Scan for the cell matching the given text and deliver its (X, Y) coordinate at center. 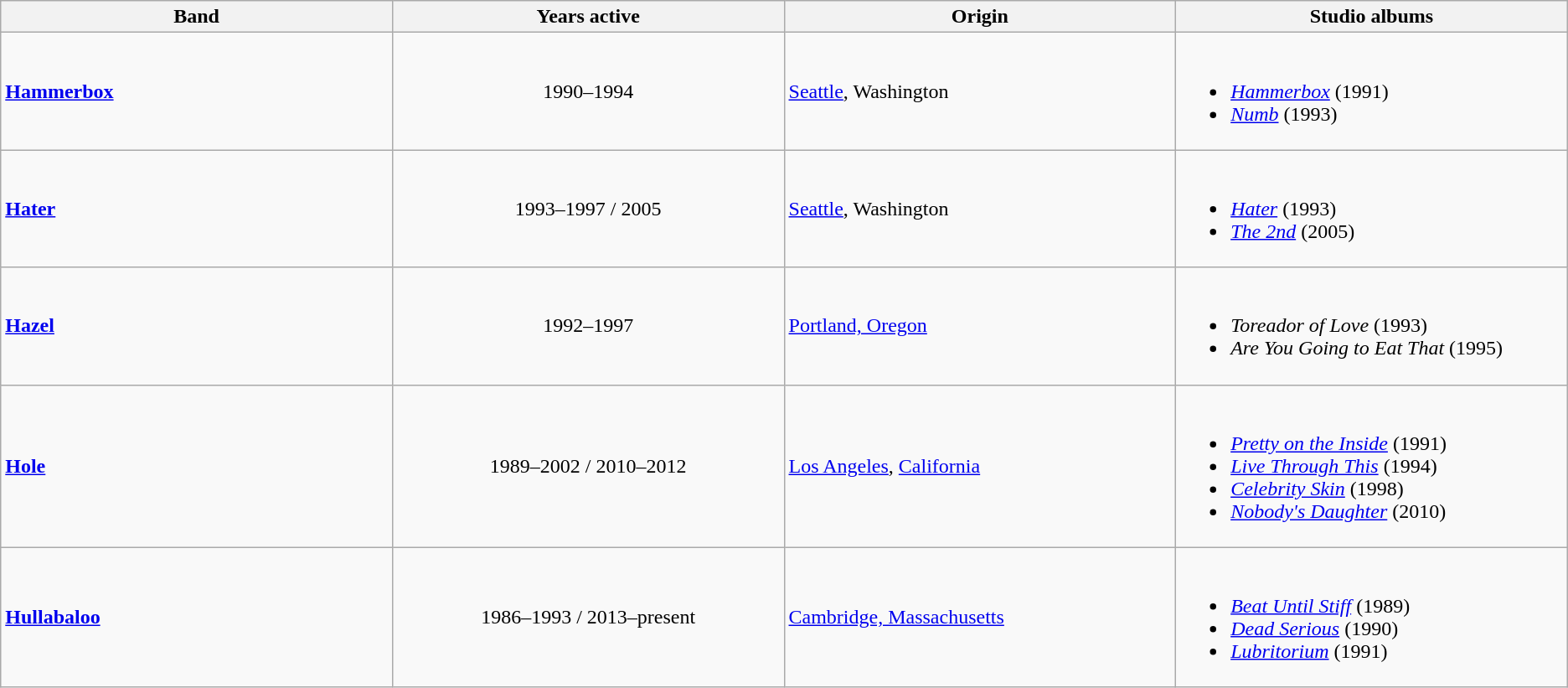
Hullabaloo (197, 617)
Hole (197, 466)
Beat Until Stiff (1989)Dead Serious (1990)Lubritorium (1991) (1372, 617)
1989–2002 / 2010–2012 (588, 466)
Cambridge, Massachusetts (980, 617)
Band (197, 17)
Hazel (197, 326)
Portland, Oregon (980, 326)
1992–1997 (588, 326)
Origin (980, 17)
Hammerbox (1991)Numb (1993) (1372, 91)
1993–1997 / 2005 (588, 209)
Pretty on the Inside (1991)Live Through This (1994)Celebrity Skin (1998)Nobody's Daughter (2010) (1372, 466)
Los Angeles, California (980, 466)
1990–1994 (588, 91)
Toreador of Love (1993)Are You Going to Eat That (1995) (1372, 326)
Years active (588, 17)
1986–1993 / 2013–present (588, 617)
Hammerbox (197, 91)
Studio albums (1372, 17)
Hater (197, 209)
Hater (1993)The 2nd (2005) (1372, 209)
